Scan for the cell matching the given text and deliver its [x, y] coordinate at center. 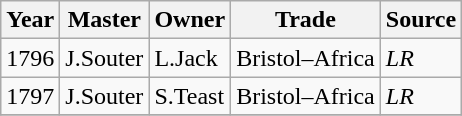
Master [104, 20]
1796 [30, 58]
Year [30, 20]
Trade [306, 20]
L.Jack [190, 58]
Owner [190, 20]
S.Teast [190, 96]
Source [420, 20]
1797 [30, 96]
